Scan for the cell matching the given text and deliver its [X, Y] coordinate at center. 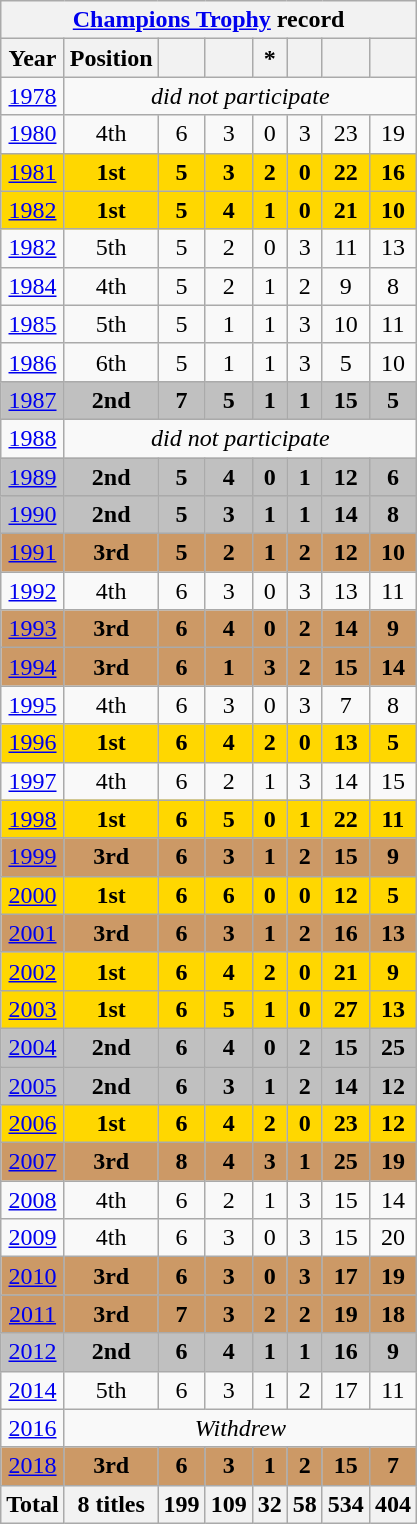
1993 [33, 629]
2001 [33, 933]
534 [346, 1504]
2018 [33, 1466]
Total [33, 1504]
6th [111, 362]
1986 [33, 362]
Year [33, 58]
1990 [33, 515]
1997 [33, 781]
2006 [33, 1124]
2008 [33, 1200]
1985 [33, 324]
1994 [33, 667]
1987 [33, 400]
Position [111, 58]
1992 [33, 591]
2012 [33, 1352]
1989 [33, 477]
2014 [33, 1390]
2002 [33, 971]
109 [228, 1504]
2004 [33, 1047]
1978 [33, 96]
20 [392, 1238]
18 [392, 1314]
1988 [33, 438]
2003 [33, 1009]
1980 [33, 134]
1999 [33, 857]
2007 [33, 1162]
1995 [33, 705]
Champions Trophy record [209, 20]
8 titles [111, 1504]
199 [182, 1504]
1981 [33, 172]
2009 [33, 1238]
1998 [33, 819]
Withdrew [240, 1428]
1996 [33, 743]
404 [392, 1504]
58 [304, 1504]
2010 [33, 1276]
2011 [33, 1314]
2016 [33, 1428]
2005 [33, 1085]
27 [346, 1009]
32 [270, 1504]
* [270, 58]
1984 [33, 286]
2000 [33, 895]
1991 [33, 553]
